Output the (x, y) coordinate of the center of the cell containing the given text.  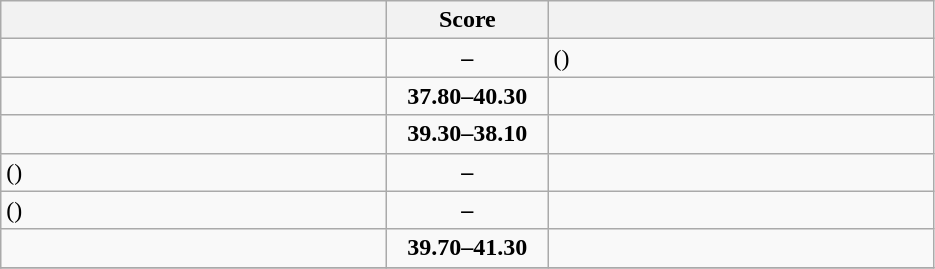
39.30–38.10 (468, 134)
39.70–41.30 (468, 248)
37.80–40.30 (468, 96)
Score (468, 20)
